From the cell containing the given text, extract its center point as [x, y] coordinate. 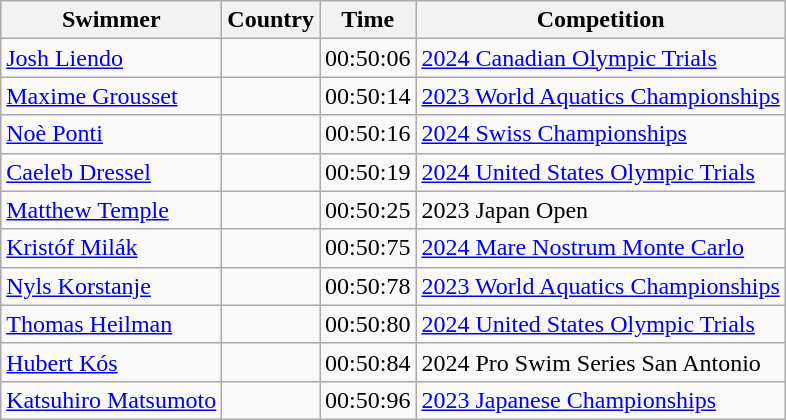
Competition [600, 20]
00:50:75 [368, 248]
00:50:78 [368, 286]
Hubert Kós [112, 362]
00:50:80 [368, 324]
2023 Japanese Championships [600, 400]
Thomas Heilman [112, 324]
Noè Ponti [112, 134]
Nyls Korstanje [112, 286]
00:50:25 [368, 210]
Matthew Temple [112, 210]
Katsuhiro Matsumoto [112, 400]
00:50:19 [368, 172]
Josh Liendo [112, 58]
2024 Swiss Championships [600, 134]
Swimmer [112, 20]
00:50:84 [368, 362]
2024 Pro Swim Series San Antonio [600, 362]
Maxime Grousset [112, 96]
2024 Canadian Olympic Trials [600, 58]
00:50:96 [368, 400]
00:50:06 [368, 58]
00:50:14 [368, 96]
Country [271, 20]
00:50:16 [368, 134]
Time [368, 20]
Caeleb Dressel [112, 172]
Kristóf Milák [112, 248]
2024 Mare Nostrum Monte Carlo [600, 248]
2023 Japan Open [600, 210]
